Pinpoint the cell where the given text exists, returning its [x, y] midpoint coordinate. 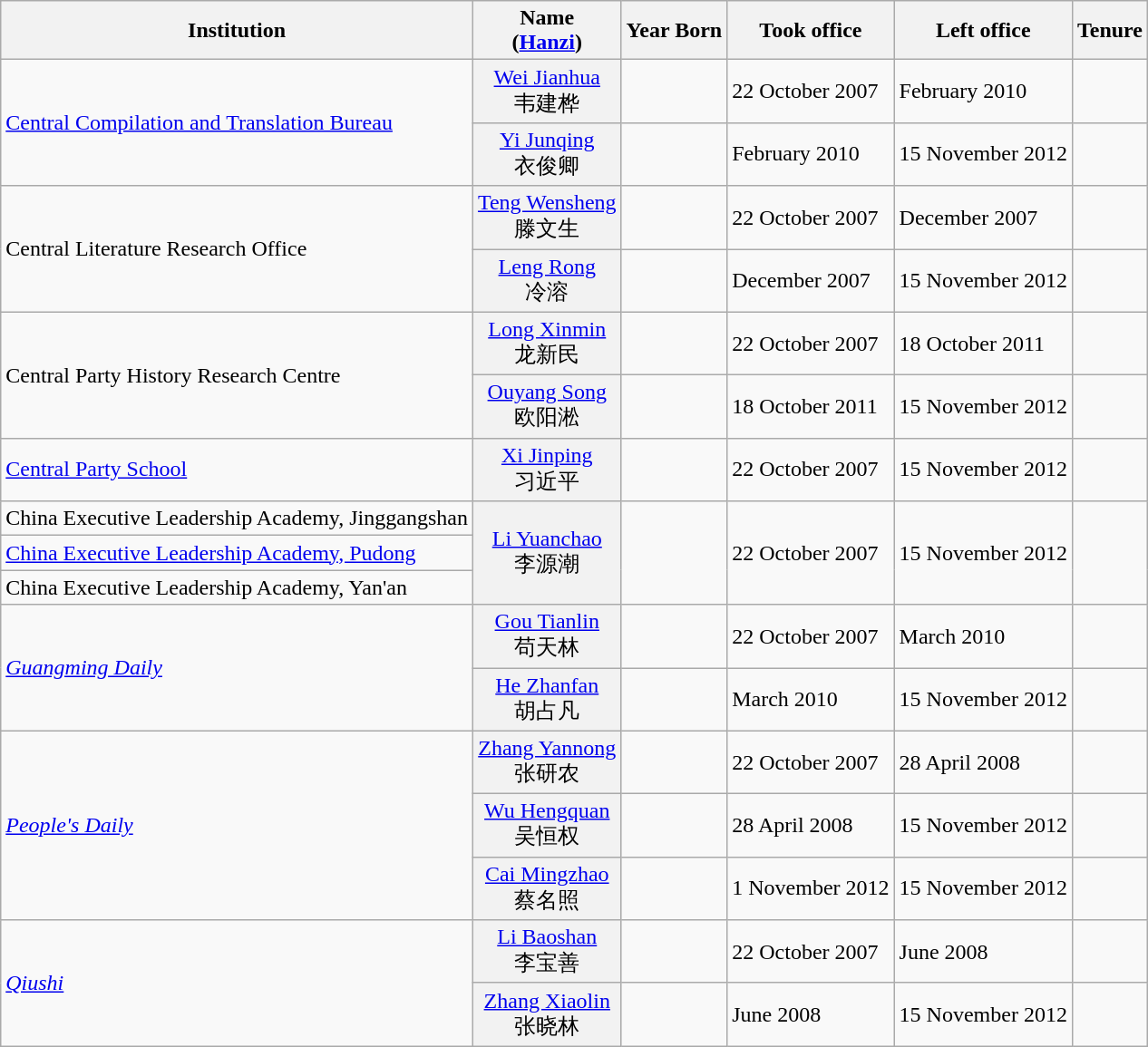
Name(Hanzi) [547, 31]
Central Literature Research Office [238, 248]
Central Party School [238, 470]
Ouyang Song欧阳淞 [547, 407]
Long Xinmin龙新民 [547, 344]
China Executive Leadership Academy, Yan'an [238, 587]
Xi Jinping习近平 [547, 470]
Zhang Yannong张研农 [547, 762]
China Executive Leadership Academy, Pudong [238, 553]
Teng Wensheng滕文生 [547, 218]
People's Daily [238, 825]
Left office [983, 31]
Tenure [1110, 31]
Li Baoshan李宝善 [547, 952]
Cai Mingzhao蔡名照 [547, 888]
Li Yuanchao李源潮 [547, 553]
Took office [811, 31]
Wu Hengquan吴恒权 [547, 826]
Institution [238, 31]
Leng Rong冷溶 [547, 280]
Central Compilation and Translation Bureau [238, 123]
Year Born [675, 31]
Zhang Xiaolin张晓林 [547, 1014]
He Zhanfan胡占凡 [547, 699]
Yi Junqing衣俊卿 [547, 154]
China Executive Leadership Academy, Jinggangshan [238, 519]
Gou Tianlin苟天林 [547, 636]
1 November 2012 [811, 888]
Guangming Daily [238, 667]
Wei Jianhua韦建桦 [547, 92]
Central Party History Research Centre [238, 375]
Qiushi [238, 983]
